Provide the (X, Y) coordinate of the cell's center where the given text is located.  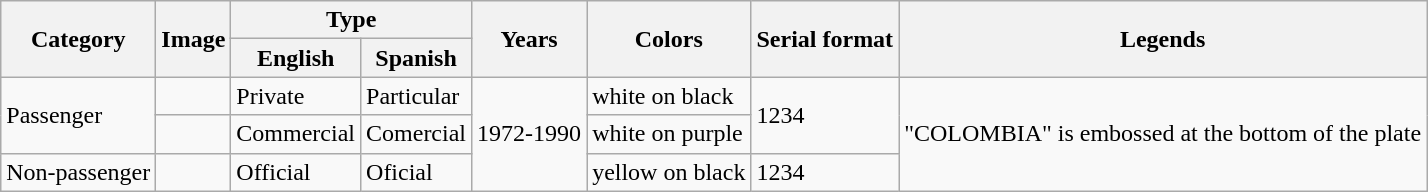
"COLOMBIA" is embossed at the bottom of the plate (1163, 134)
Legends (1163, 39)
Official (296, 172)
yellow on black (669, 172)
1972-1990 (530, 134)
Non-passenger (78, 172)
Spanish (416, 58)
white on purple (669, 134)
Colors (669, 39)
English (296, 58)
Particular (416, 96)
Private (296, 96)
white on black (669, 96)
Oficial (416, 172)
Category (78, 39)
Type (352, 20)
Years (530, 39)
Comercial (416, 134)
Image (194, 39)
Passenger (78, 115)
Commercial (296, 134)
Serial format (825, 39)
